Find where the given text appears and provide that cell's center as [x, y] coordinate. 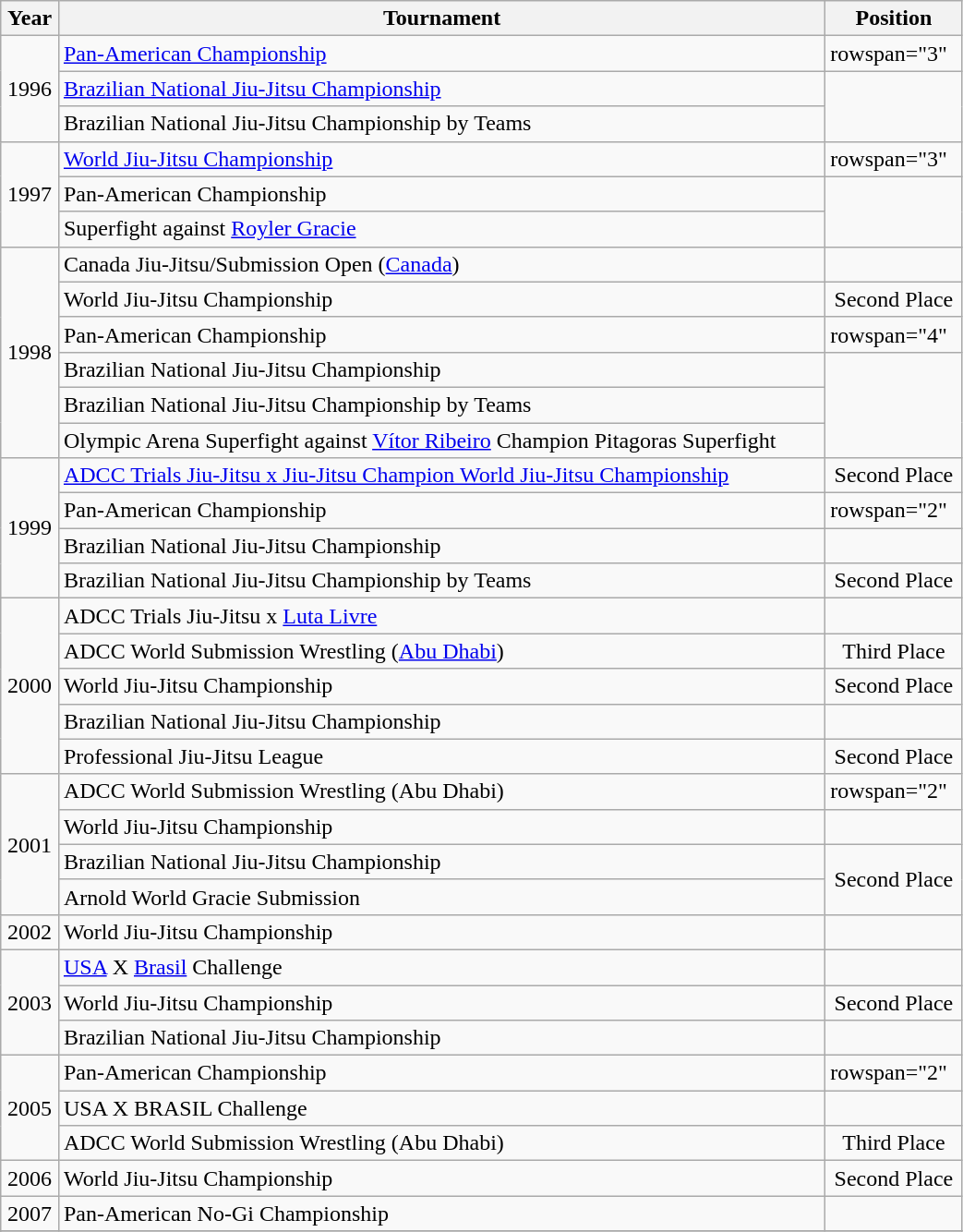
Pan-American No-Gi Championship [441, 1214]
1997 [30, 194]
Year [30, 18]
2000 [30, 686]
ADCC Trials Jiu-Jitsu x Luta Livre [441, 616]
Tournament [441, 18]
Canada Jiu-Jitsu/Submission Open (Canada) [441, 264]
2002 [30, 932]
rowspan="4" [894, 334]
2006 [30, 1178]
Olympic Arena Superfight against Vítor Ribeiro Champion Pitagoras Superfight [441, 441]
2001 [30, 844]
1996 [30, 89]
1998 [30, 352]
2003 [30, 1002]
USA X Brasil Challenge [441, 967]
USA X BRASIL Challenge [441, 1108]
ADCC Trials Jiu-Jitsu x Jiu-Jitsu Champion World Jiu-Jitsu Championship [441, 476]
Position [894, 18]
1999 [30, 528]
2007 [30, 1214]
2005 [30, 1108]
Professional Jiu-Jitsu League [441, 756]
Superfight against Royler Gracie [441, 229]
Arnold World Gracie Submission [441, 897]
